Scan for the cell matching the given text and deliver its [X, Y] coordinate at center. 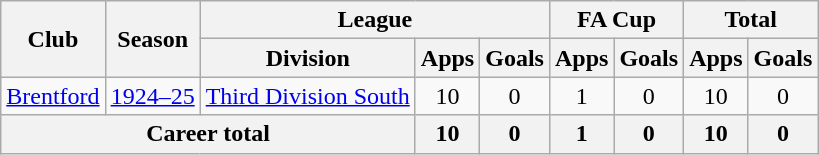
League [374, 20]
FA Cup [616, 20]
1924–25 [152, 96]
Season [152, 39]
Brentford [53, 96]
Career total [208, 134]
Third Division South [308, 96]
Club [53, 39]
Division [308, 58]
Total [751, 20]
